From the cell containing the given text, extract its center point as [X, Y] coordinate. 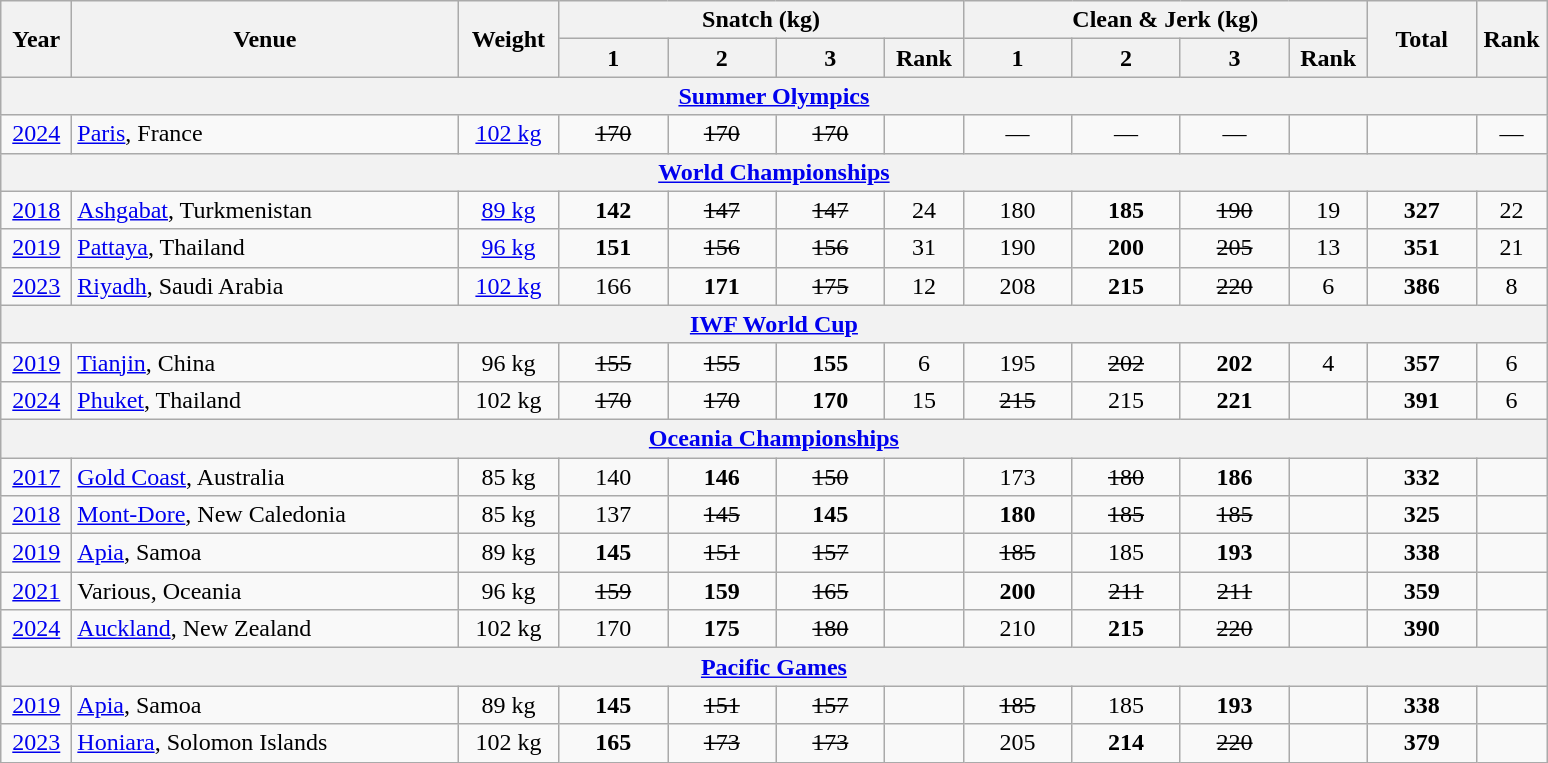
171 [722, 286]
214 [1126, 743]
351 [1422, 248]
Pattaya, Thailand [265, 248]
13 [1328, 248]
142 [614, 210]
4 [1328, 362]
Clean & Jerk (kg) [1165, 20]
Ashgabat, Turkmenistan [265, 210]
19 [1328, 210]
195 [1018, 362]
Weight [508, 39]
208 [1018, 286]
357 [1422, 362]
Riyadh, Saudi Arabia [265, 286]
359 [1422, 591]
24 [924, 210]
332 [1422, 477]
327 [1422, 210]
2021 [36, 591]
31 [924, 248]
Tianjin, China [265, 362]
Auckland, New Zealand [265, 629]
Snatch (kg) [761, 20]
186 [1234, 477]
2017 [36, 477]
Honiara, Solomon Islands [265, 743]
Total [1422, 39]
Phuket, Thailand [265, 400]
World Championships [774, 172]
386 [1422, 286]
Various, Oceania [265, 591]
Paris, France [265, 134]
Summer Olympics [774, 96]
8 [1512, 286]
22 [1512, 210]
Pacific Games [774, 667]
IWF World Cup [774, 324]
146 [722, 477]
Year [36, 39]
221 [1234, 400]
137 [614, 515]
Oceania Championships [774, 438]
379 [1422, 743]
Mont-Dore, New Caledonia [265, 515]
Gold Coast, Australia [265, 477]
391 [1422, 400]
12 [924, 286]
390 [1422, 629]
166 [614, 286]
140 [614, 477]
21 [1512, 248]
210 [1018, 629]
15 [924, 400]
Venue [265, 39]
150 [830, 477]
325 [1422, 515]
